From the cell containing the given text, extract its center point as (X, Y) coordinate. 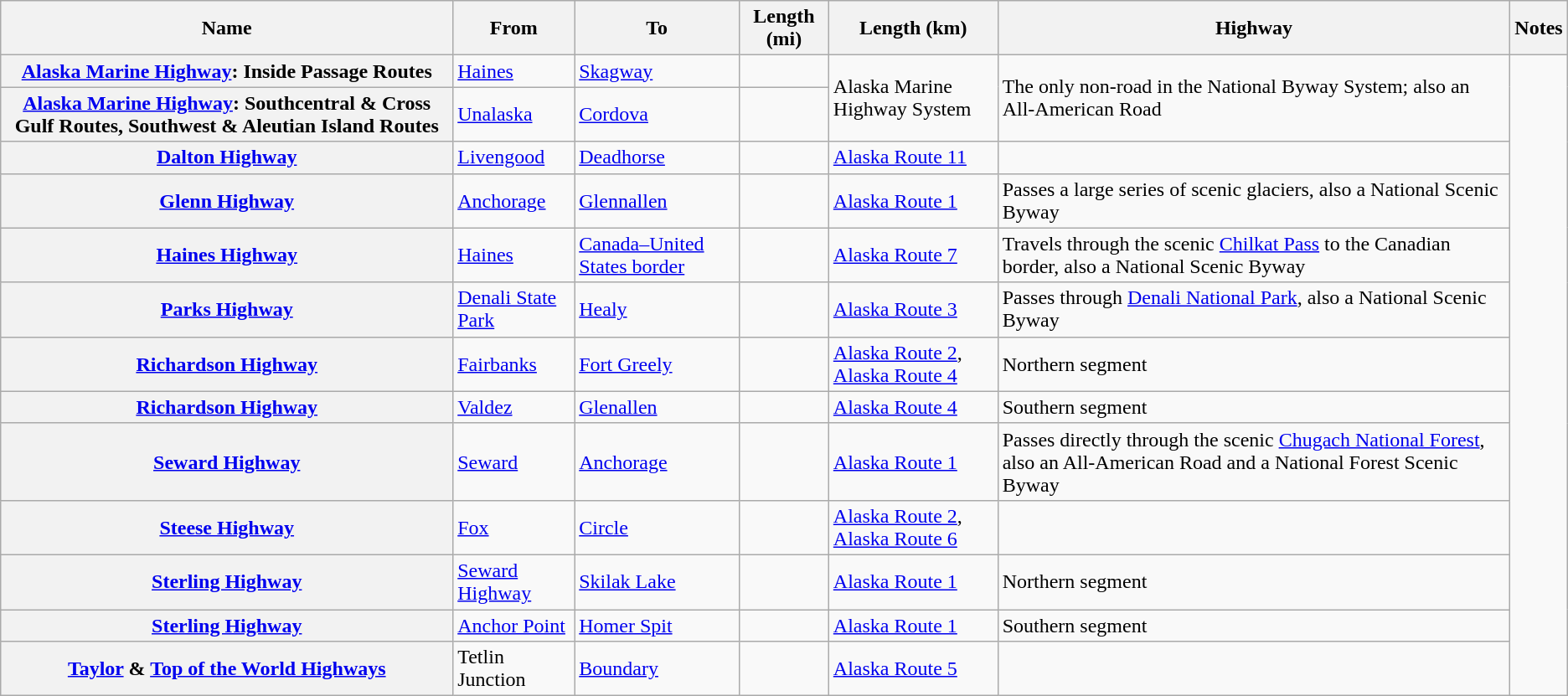
Notes (1539, 28)
Livengood (514, 157)
Passes through Denali National Park, also a National Scenic Byway (1254, 310)
Alaska Marine Highway: Southcentral & Cross Gulf Routes, Southwest & Aleutian Island Routes (227, 114)
Skagway (657, 71)
Parks Highway (227, 310)
Cordova (657, 114)
Canada–United States border (657, 255)
Alaska Route 3 (913, 310)
Fort Greely (657, 363)
Alaska Route 11 (913, 157)
Seward (514, 461)
Anchor Point (514, 626)
Circle (657, 528)
Glenn Highway (227, 201)
Dalton Highway (227, 157)
Name (227, 28)
Glennallen (657, 201)
Alaska Route 5 (913, 668)
Steese Highway (227, 528)
Alaska Route 4 (913, 407)
Healy (657, 310)
Alaska Marine Highway System (913, 99)
Passes a large series of scenic glaciers, also a National Scenic Byway (1254, 201)
Tetlin Junction (514, 668)
Denali State Park (514, 310)
Alaska Route 2, Alaska Route 6 (913, 528)
The only non-road in the National Byway System; also an All-American Road (1254, 99)
Travels through the scenic Chilkat Pass to the Canadian border, also a National Scenic Byway (1254, 255)
Fox (514, 528)
Length (mi) (784, 28)
To (657, 28)
Skilak Lake (657, 581)
Alaska Route 2, Alaska Route 4 (913, 363)
Highway (1254, 28)
Length (km) (913, 28)
Boundary (657, 668)
Alaska Route 7 (913, 255)
Glenallen (657, 407)
Passes directly through the scenic Chugach National Forest, also an All-American Road and a National Forest Scenic Byway (1254, 461)
Unalaska (514, 114)
Valdez (514, 407)
From (514, 28)
Homer Spit (657, 626)
Alaska Marine Highway: Inside Passage Routes (227, 71)
Taylor & Top of the World Highways (227, 668)
Haines Highway (227, 255)
Fairbanks (514, 363)
Deadhorse (657, 157)
